Detect which cell encompasses the target text, then output its (x, y) center coordinate. 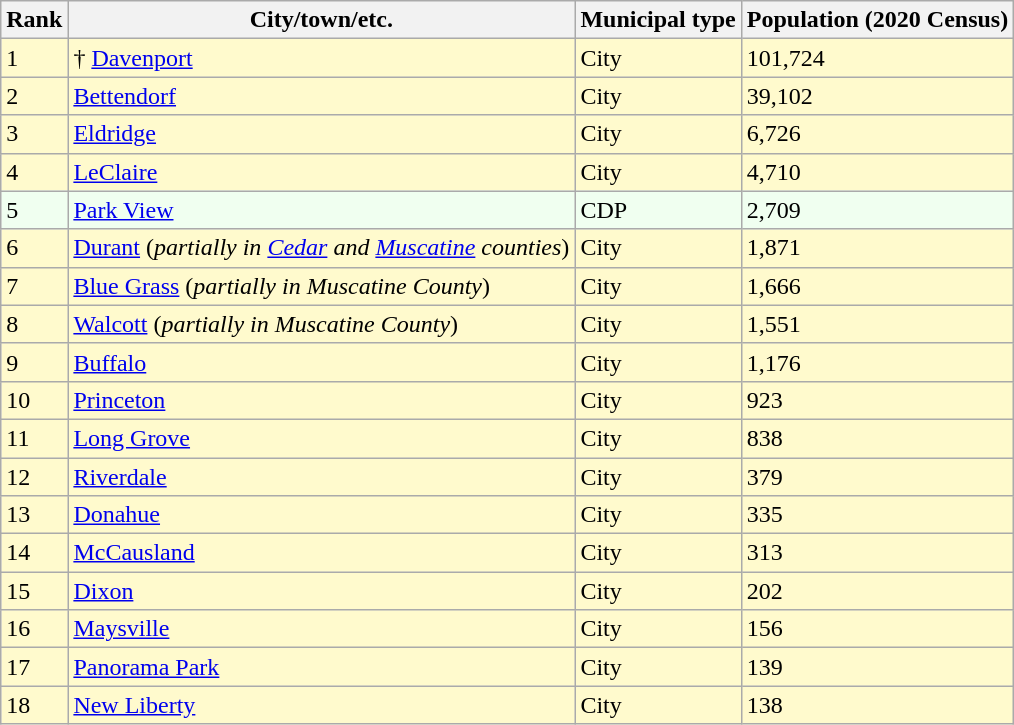
10 (34, 400)
Municipal type (658, 20)
5 (34, 210)
923 (877, 400)
101,724 (877, 58)
Panorama Park (322, 667)
Rank (34, 20)
Blue Grass (partially in Muscatine County) (322, 286)
39,102 (877, 96)
379 (877, 477)
CDP (658, 210)
202 (877, 591)
11 (34, 438)
1 (34, 58)
Park View (322, 210)
6 (34, 248)
13 (34, 515)
† Davenport (322, 58)
Donahue (322, 515)
Maysville (322, 629)
17 (34, 667)
4 (34, 172)
Durant (partially in Cedar and Muscatine counties) (322, 248)
Population (2020 Census) (877, 20)
New Liberty (322, 705)
Riverdale (322, 477)
14 (34, 553)
2,709 (877, 210)
16 (34, 629)
138 (877, 705)
3 (34, 134)
18 (34, 705)
8 (34, 324)
838 (877, 438)
Princeton (322, 400)
McCausland (322, 553)
4,710 (877, 172)
313 (877, 553)
Buffalo (322, 362)
Walcott (partially in Muscatine County) (322, 324)
Eldridge (322, 134)
9 (34, 362)
335 (877, 515)
2 (34, 96)
Bettendorf (322, 96)
15 (34, 591)
Long Grove (322, 438)
Dixon (322, 591)
139 (877, 667)
City/town/etc. (322, 20)
1,666 (877, 286)
7 (34, 286)
6,726 (877, 134)
LeClaire (322, 172)
156 (877, 629)
1,871 (877, 248)
1,176 (877, 362)
1,551 (877, 324)
12 (34, 477)
